Return [X, Y] of the center of cell containing provided text 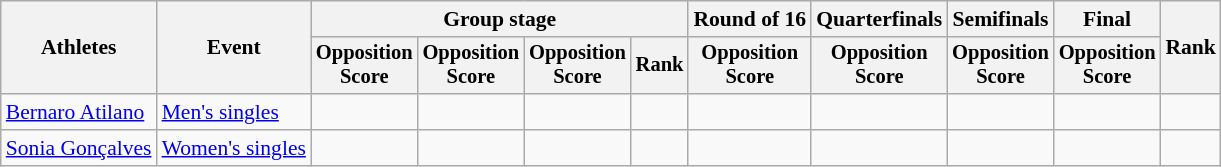
Athletes [79, 48]
Sonia Gonçalves [79, 148]
Event [234, 48]
Round of 16 [750, 19]
Group stage [500, 19]
Men's singles [234, 112]
Women's singles [234, 148]
Semifinals [1000, 19]
Quarterfinals [879, 19]
Final [1108, 19]
Bernaro Atilano [79, 112]
